Capture the cell that displays the provided text and extract its (x, y) central coordinate. 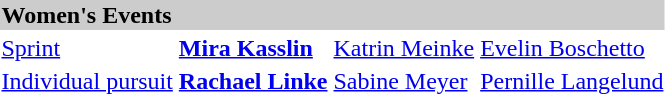
Katrin Meinke (404, 48)
Sprint (87, 48)
Mira Kasslin (253, 48)
Women's Events (332, 15)
Evelin Boschetto (572, 48)
